Scan for the cell matching the given text and deliver its (X, Y) coordinate at center. 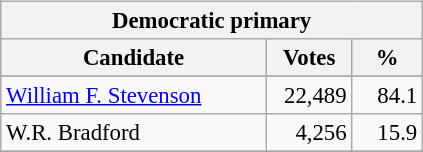
4,256 (309, 133)
Votes (309, 58)
William F. Stevenson (134, 96)
Democratic primary (212, 21)
Candidate (134, 58)
84.1 (388, 96)
22,489 (309, 96)
W.R. Bradford (134, 133)
15.9 (388, 133)
% (388, 58)
